Pinpoint the cell where the given text exists, returning its (x, y) midpoint coordinate. 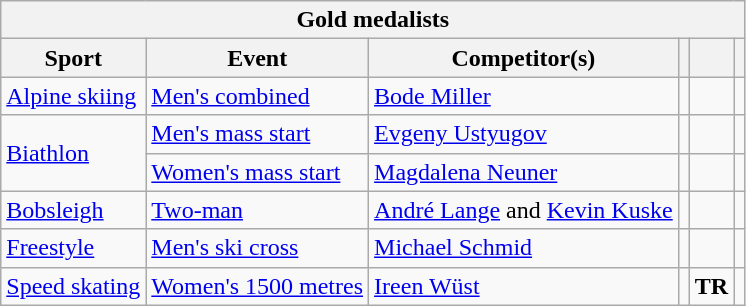
Women's mass start (258, 172)
Ireen Wüst (524, 286)
Men's ski cross (258, 248)
Speed skating (74, 286)
Michael Schmid (524, 248)
Alpine skiing (74, 96)
Women's 1500 metres (258, 286)
Event (258, 58)
André Lange and Kevin Kuske (524, 210)
Gold medalists (373, 20)
Magdalena Neuner (524, 172)
Sport (74, 58)
Bode Miller (524, 96)
Competitor(s) (524, 58)
Bobsleigh (74, 210)
Two-man (258, 210)
Evgeny Ustyugov (524, 134)
TR (711, 286)
Men's combined (258, 96)
Freestyle (74, 248)
Men's mass start (258, 134)
Biathlon (74, 153)
